For the text-containing cell, return its midpoint in (x, y) coordinate format. 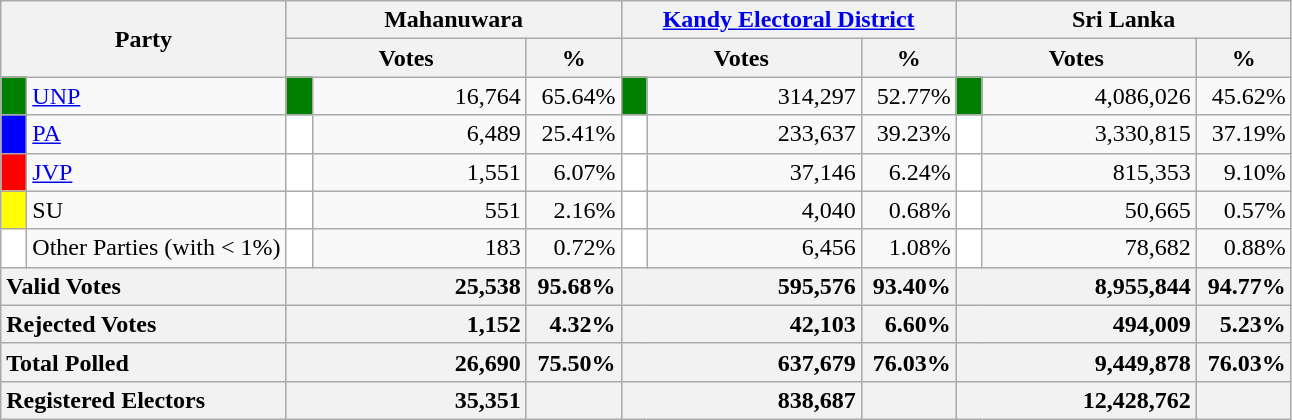
Mahanuwara (454, 20)
1.08% (908, 248)
Valid Votes (144, 286)
4.32% (574, 324)
6,456 (754, 248)
SU (156, 210)
39.23% (908, 134)
35,351 (406, 400)
0.72% (574, 248)
9,449,878 (1076, 362)
26,690 (406, 362)
Kandy Electoral District (788, 20)
16,764 (419, 96)
314,297 (754, 96)
183 (419, 248)
3,330,815 (1089, 134)
Rejected Votes (144, 324)
2.16% (574, 210)
9.10% (1244, 172)
37.19% (1244, 134)
65.64% (574, 96)
Other Parties (with < 1%) (156, 248)
233,637 (754, 134)
Registered Electors (144, 400)
50,665 (1089, 210)
1,551 (419, 172)
JVP (156, 172)
6.60% (908, 324)
94.77% (1244, 286)
PA (156, 134)
Party (144, 39)
815,353 (1089, 172)
6.07% (574, 172)
494,009 (1076, 324)
551 (419, 210)
12,428,762 (1076, 400)
75.50% (574, 362)
0.68% (908, 210)
42,103 (741, 324)
Sri Lanka (1124, 20)
8,955,844 (1076, 286)
5.23% (1244, 324)
78,682 (1089, 248)
52.77% (908, 96)
1,152 (406, 324)
93.40% (908, 286)
6.24% (908, 172)
6,489 (419, 134)
UNP (156, 96)
838,687 (741, 400)
25,538 (406, 286)
Total Polled (144, 362)
25.41% (574, 134)
95.68% (574, 286)
637,679 (741, 362)
4,086,026 (1089, 96)
4,040 (754, 210)
595,576 (741, 286)
0.88% (1244, 248)
45.62% (1244, 96)
37,146 (754, 172)
0.57% (1244, 210)
